Extract the [x, y] coordinate from the center of the cell holding the provided text.  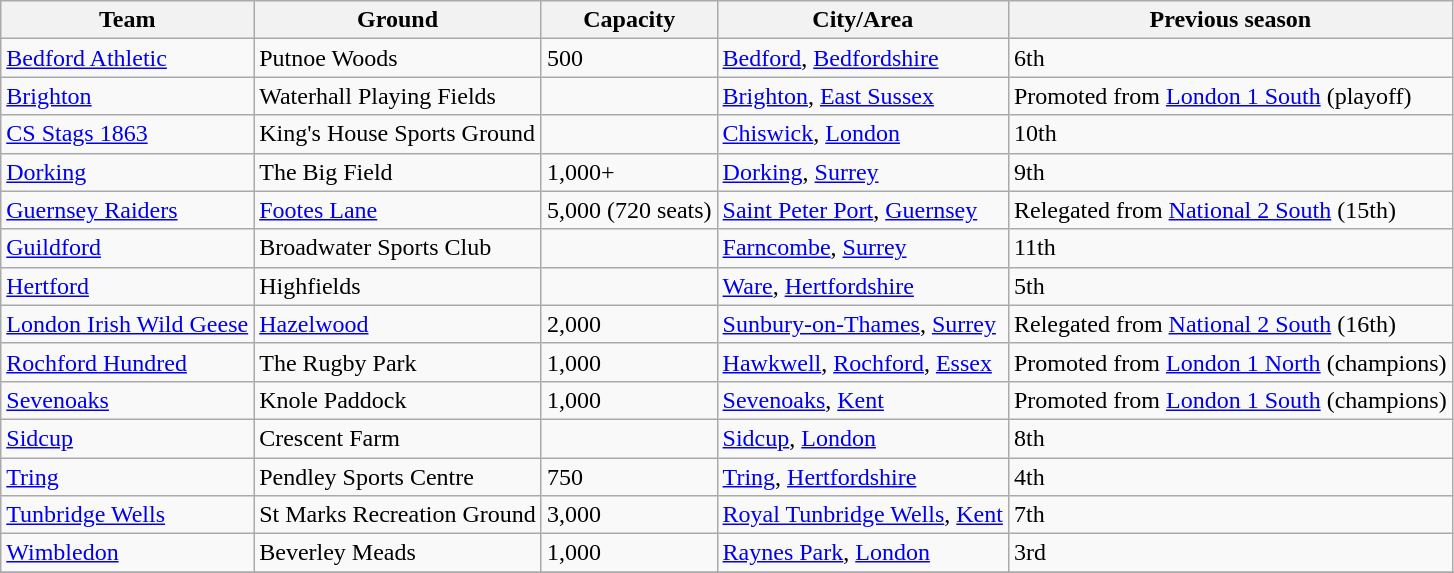
3,000 [629, 515]
Footes Lane [398, 210]
Knole Paddock [398, 400]
St Marks Recreation Ground [398, 515]
Sidcup, London [862, 438]
Raynes Park, London [862, 553]
10th [1230, 134]
London Irish Wild Geese [128, 324]
Hazelwood [398, 324]
8th [1230, 438]
CS Stags 1863 [128, 134]
6th [1230, 58]
Brighton [128, 96]
Pendley Sports Centre [398, 477]
King's House Sports Ground [398, 134]
City/Area [862, 20]
Sevenoaks, Kent [862, 400]
Sevenoaks [128, 400]
Farncombe, Surrey [862, 248]
Guildford [128, 248]
Royal Tunbridge Wells, Kent [862, 515]
Ware, Hertfordshire [862, 286]
Rochford Hundred [128, 362]
7th [1230, 515]
Saint Peter Port, Guernsey [862, 210]
Hawkwell, Rochford, Essex [862, 362]
2,000 [629, 324]
Chiswick, London [862, 134]
Guernsey Raiders [128, 210]
Promoted from London 1 South (champions) [1230, 400]
Capacity [629, 20]
Dorking, Surrey [862, 172]
Beverley Meads [398, 553]
The Big Field [398, 172]
Relegated from National 2 South (16th) [1230, 324]
Tring, Hertfordshire [862, 477]
Waterhall Playing Fields [398, 96]
5,000 (720 seats) [629, 210]
9th [1230, 172]
Promoted from London 1 North (champions) [1230, 362]
750 [629, 477]
The Rugby Park [398, 362]
Broadwater Sports Club [398, 248]
Brighton, East Sussex [862, 96]
Ground [398, 20]
500 [629, 58]
5th [1230, 286]
Sunbury-on-Thames, Surrey [862, 324]
Promoted from London 1 South (playoff) [1230, 96]
Relegated from National 2 South (15th) [1230, 210]
3rd [1230, 553]
Bedford, Bedfordshire [862, 58]
Crescent Farm [398, 438]
Putnoe Woods [398, 58]
Highfields [398, 286]
Sidcup [128, 438]
Bedford Athletic [128, 58]
Tunbridge Wells [128, 515]
4th [1230, 477]
Tring [128, 477]
1,000+ [629, 172]
Dorking [128, 172]
11th [1230, 248]
Hertford [128, 286]
Previous season [1230, 20]
Wimbledon [128, 553]
Team [128, 20]
